Find where the given text appears and provide that cell's center as (x, y) coordinate. 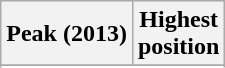
Highestposition (178, 34)
Peak (2013) (67, 34)
